Pinpoint the cell where the given text exists, returning its (X, Y) midpoint coordinate. 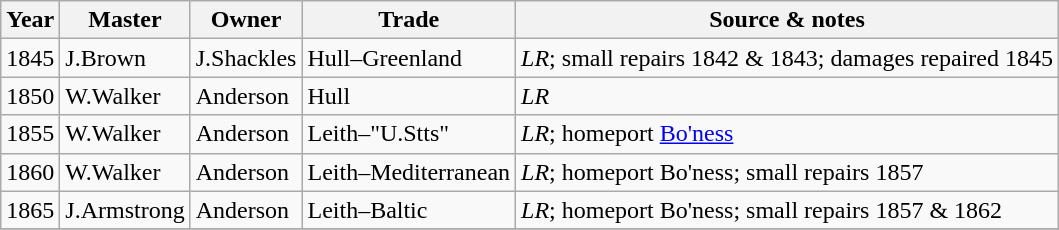
LR; homeport Bo'ness (788, 134)
LR; small repairs 1842 & 1843; damages repaired 1845 (788, 58)
Leith–Mediterranean (409, 172)
Master (125, 20)
Year (30, 20)
1855 (30, 134)
Leith–"U.Stts" (409, 134)
LR (788, 96)
LR; homeport Bo'ness; small repairs 1857 & 1862 (788, 210)
J.Brown (125, 58)
Leith–Baltic (409, 210)
1850 (30, 96)
Trade (409, 20)
Source & notes (788, 20)
Hull–Greenland (409, 58)
Hull (409, 96)
LR; homeport Bo'ness; small repairs 1857 (788, 172)
J.Armstrong (125, 210)
1845 (30, 58)
1865 (30, 210)
J.Shackles (246, 58)
Owner (246, 20)
1860 (30, 172)
